Pinpoint the cell where the given text exists, returning its [X, Y] midpoint coordinate. 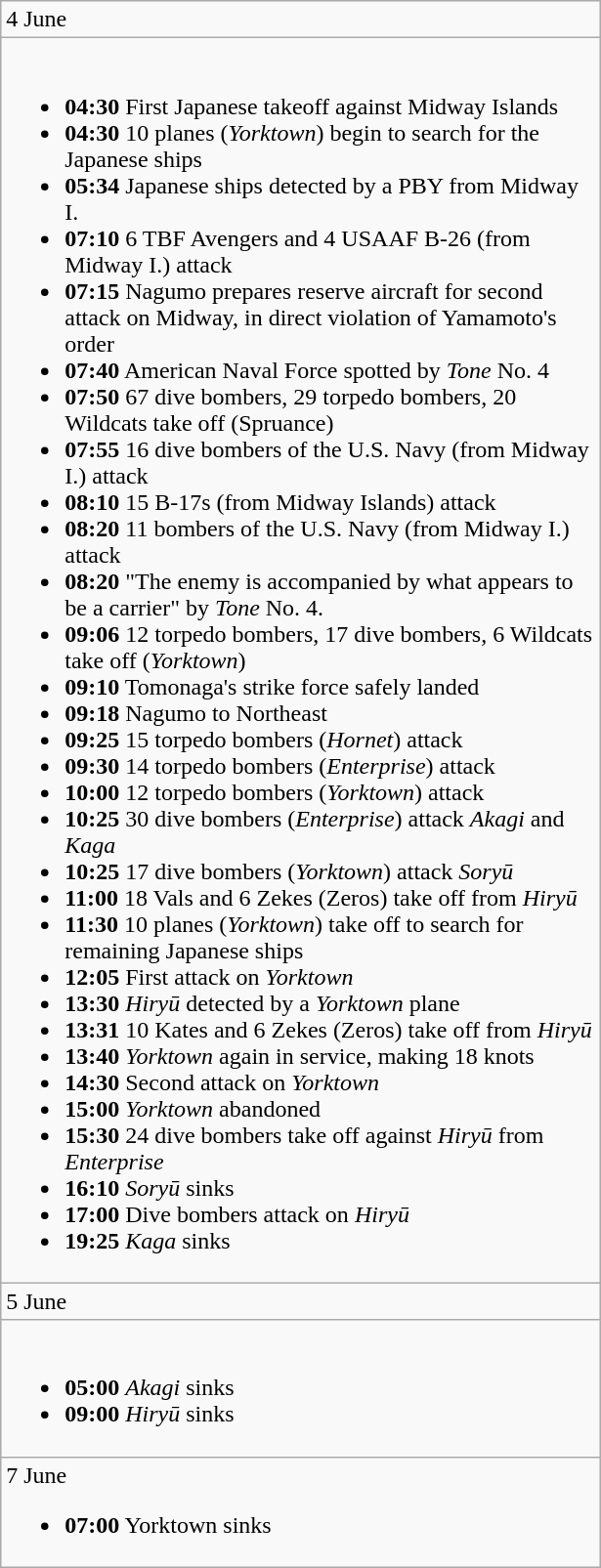
7 June07:00 Yorktown sinks [301, 1512]
4 June [301, 20]
5 June [301, 1301]
05:00 Akagi sinks09:00 Hiryū sinks [301, 1388]
